Determine the (x, y) coordinate at the center of the cell enclosing the given text.  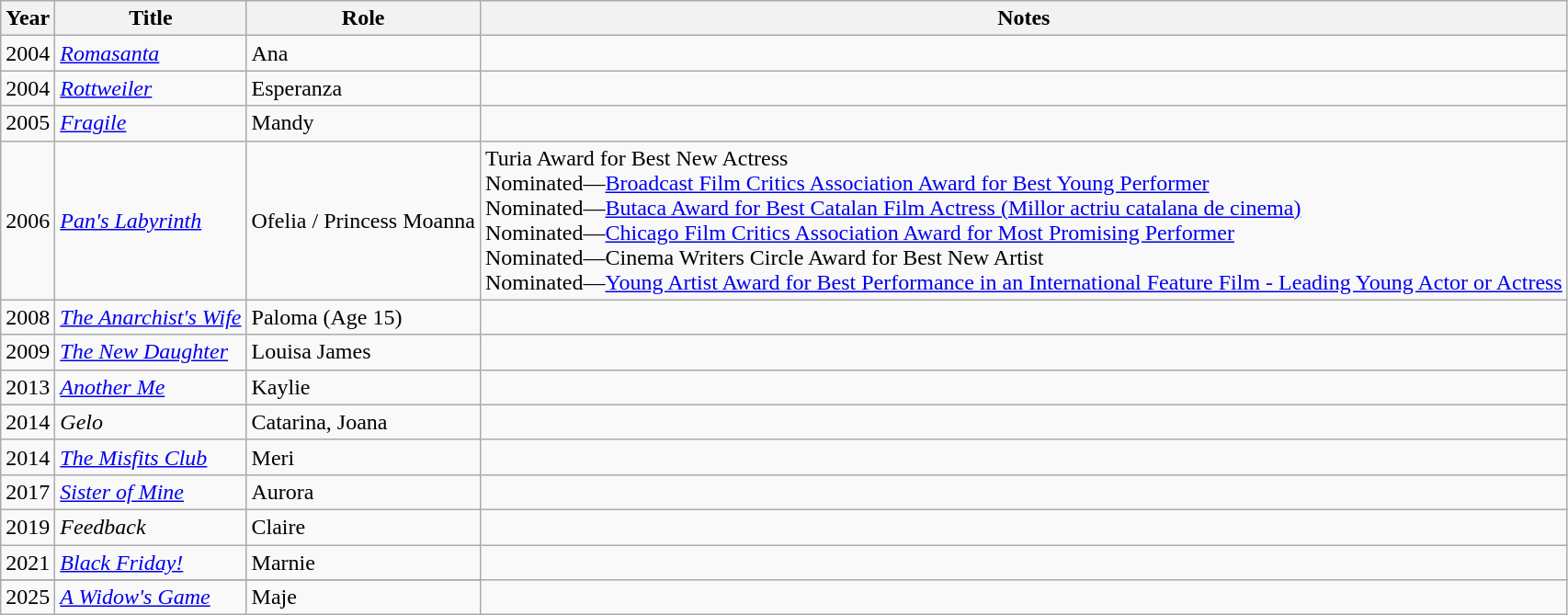
Title (151, 18)
Notes (1024, 18)
Catarina, Joana (363, 422)
A Widow's Game (151, 598)
Year (28, 18)
Gelo (151, 422)
Meri (363, 457)
Louisa James (363, 352)
Ofelia / Princess Moanna (363, 221)
Rottweiler (151, 88)
2013 (28, 387)
2006 (28, 221)
2019 (28, 527)
The Anarchist's Wife (151, 317)
Romasanta (151, 53)
Esperanza (363, 88)
Ana (363, 53)
Another Me (151, 387)
Fragile (151, 123)
Sister of Mine (151, 492)
Aurora (363, 492)
Black Friday! (151, 562)
Role (363, 18)
The New Daughter (151, 352)
Mandy (363, 123)
2021 (28, 562)
Maje (363, 598)
2017 (28, 492)
Paloma (Age 15) (363, 317)
The Misfits Club (151, 457)
Feedback (151, 527)
2009 (28, 352)
Claire (363, 527)
Kaylie (363, 387)
2005 (28, 123)
2008 (28, 317)
2025 (28, 598)
Pan's Labyrinth (151, 221)
Marnie (363, 562)
